Identify which cell holds the provided text, then report its [X, Y] central coordinate. 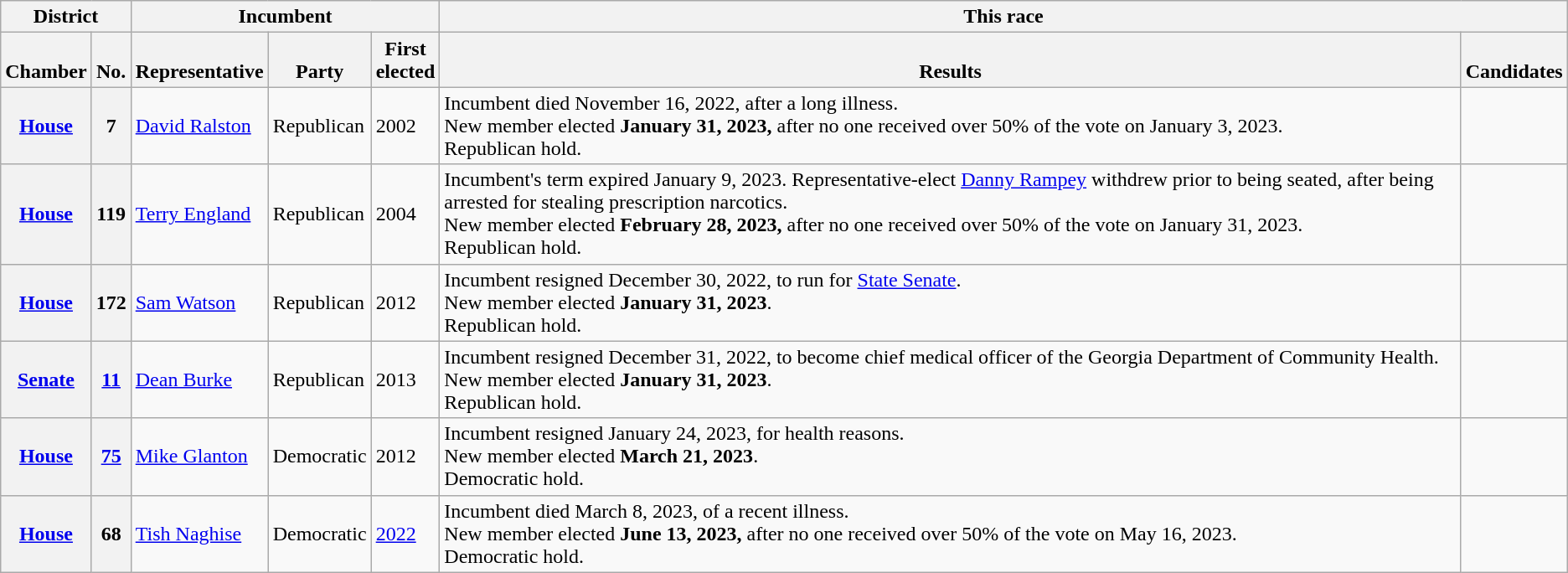
Results [950, 60]
Tish Naghise [199, 534]
Senate [46, 379]
David Ralston [199, 126]
Incumbent resigned December 30, 2022, to run for State Senate.New member elected January 31, 2023.Republican hold. [950, 302]
Sam Watson [199, 302]
2004 [405, 214]
Party [320, 60]
11 [111, 379]
2022 [405, 534]
Terry England [199, 214]
Mike Glanton [199, 457]
7 [111, 126]
Representative [199, 60]
119 [111, 214]
Candidates [1514, 60]
172 [111, 302]
75 [111, 457]
Incumbent [285, 17]
District [65, 17]
No. [111, 60]
2002 [405, 126]
This race [1003, 17]
Incumbent resigned January 24, 2023, for health reasons.New member elected March 21, 2023.Democratic hold. [950, 457]
2013 [405, 379]
Dean Burke [199, 379]
Chamber [46, 60]
68 [111, 534]
Firstelected [405, 60]
